Provide the [X, Y] coordinate of the cell's center where the given text is located.  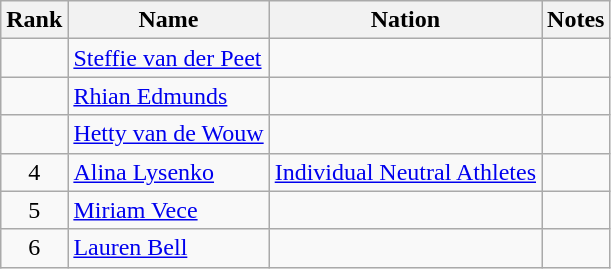
6 [34, 248]
Notes [576, 20]
Name [168, 20]
Nation [405, 20]
Steffie van der Peet [168, 58]
Lauren Bell [168, 248]
Rank [34, 20]
Miriam Vece [168, 210]
Individual Neutral Athletes [405, 172]
Hetty van de Wouw [168, 134]
5 [34, 210]
Alina Lysenko [168, 172]
4 [34, 172]
Rhian Edmunds [168, 96]
